Return the (X, Y) coordinate for the center point of the cell that contains the specified text.  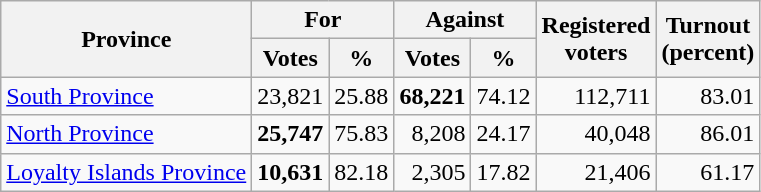
Registeredvoters (596, 39)
74.12 (504, 96)
Province (126, 39)
25.88 (362, 96)
North Province (126, 134)
8,208 (432, 134)
17.82 (504, 172)
2,305 (432, 172)
86.01 (708, 134)
Turnout(percent) (708, 39)
23,821 (290, 96)
61.17 (708, 172)
South Province (126, 96)
For (323, 20)
40,048 (596, 134)
68,221 (432, 96)
112,711 (596, 96)
Against (465, 20)
83.01 (708, 96)
25,747 (290, 134)
75.83 (362, 134)
24.17 (504, 134)
Loyalty Islands Province (126, 172)
21,406 (596, 172)
82.18 (362, 172)
10,631 (290, 172)
